Provide the [x, y] coordinate of the cell's center where the given text is located.  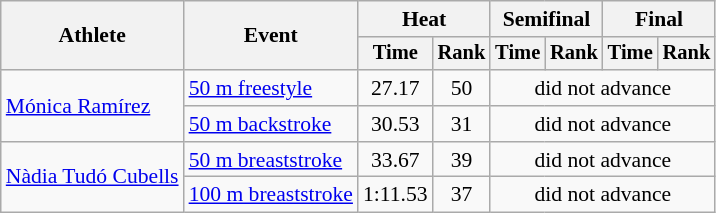
50 m freestyle [271, 88]
Heat [424, 19]
37 [462, 195]
100 m breaststroke [271, 195]
Athlete [92, 36]
39 [462, 160]
Final [659, 19]
Mónica Ramírez [92, 106]
31 [462, 124]
1:11.53 [396, 195]
Semifinal [546, 19]
50 [462, 88]
27.17 [396, 88]
Event [271, 36]
30.53 [396, 124]
33.67 [396, 160]
Nàdia Tudó Cubells [92, 178]
50 m backstroke [271, 124]
50 m breaststroke [271, 160]
